Determine the (X, Y) coordinate at the center of the cell enclosing the given text.  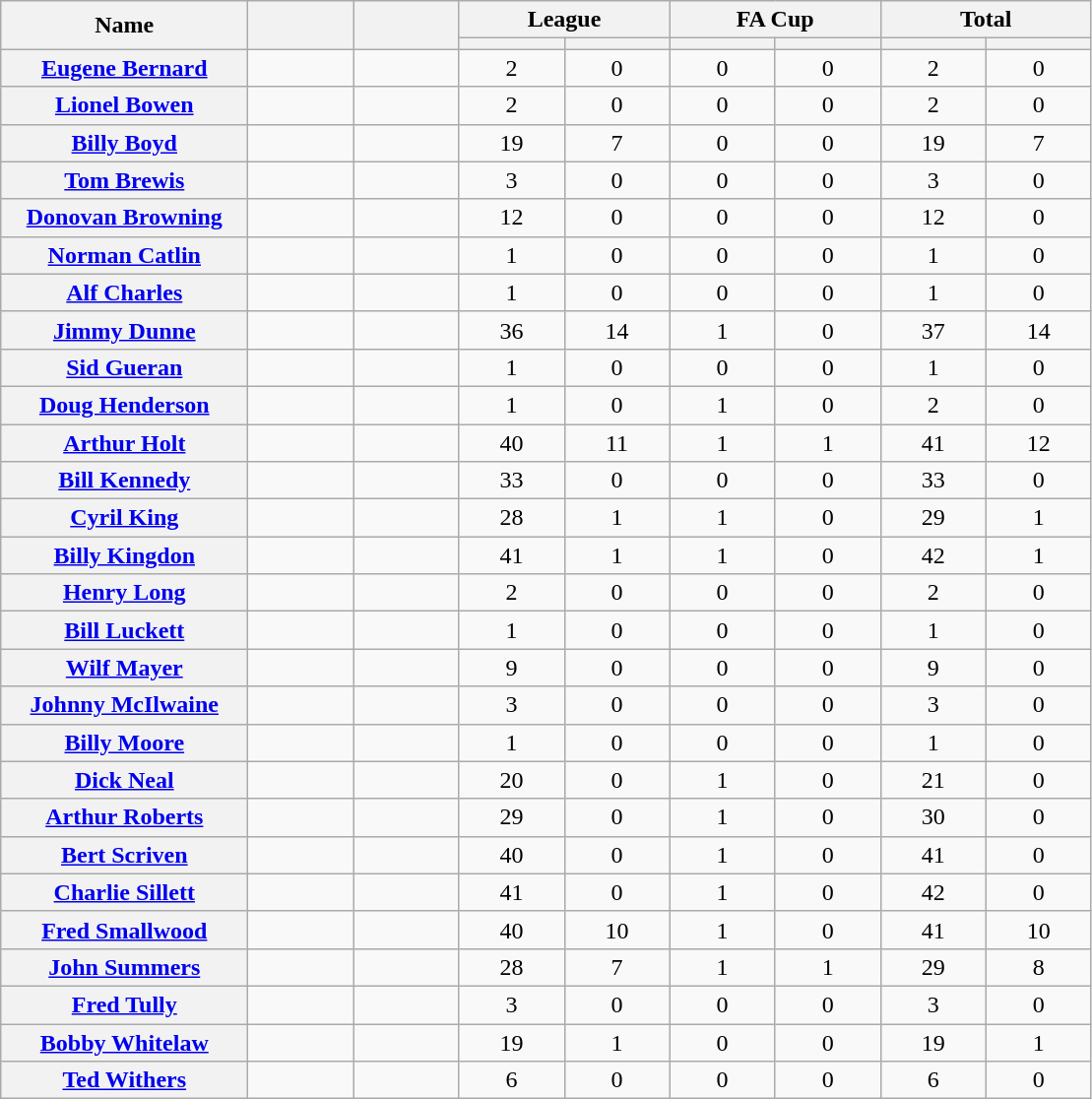
Henry Long (124, 593)
8 (1038, 967)
FA Cup (775, 20)
Tom Brewis (124, 180)
Cyril King (124, 518)
21 (933, 780)
Arthur Roberts (124, 817)
Bobby Whitelaw (124, 1043)
Billy Kingdon (124, 555)
Alf Charles (124, 292)
Fred Smallwood (124, 930)
30 (933, 817)
John Summers (124, 967)
11 (616, 442)
Name (124, 26)
Bill Kennedy (124, 481)
Doug Henderson (124, 405)
Jimmy Dunne (124, 330)
20 (512, 780)
Total (986, 20)
Fred Tully (124, 1004)
Bert Scriven (124, 855)
Billy Boyd (124, 143)
Eugene Bernard (124, 68)
Bill Luckett (124, 630)
Dick Neal (124, 780)
37 (933, 330)
Norman Catlin (124, 255)
Wilf Mayer (124, 668)
Billy Moore (124, 743)
Ted Withers (124, 1080)
Charlie Sillett (124, 892)
36 (512, 330)
League (564, 20)
Donovan Browning (124, 218)
Arthur Holt (124, 442)
Lionel Bowen (124, 105)
Johnny McIlwaine (124, 705)
Sid Gueran (124, 367)
